Extract the (x, y) coordinate from the center of the cell holding the provided text.  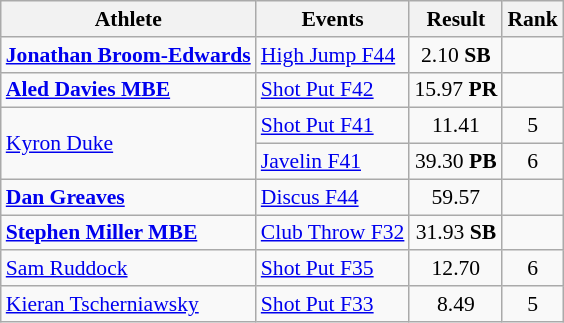
Shot Put F42 (333, 90)
Kieran Tscherniawsky (128, 304)
59.57 (456, 197)
31.93 SB (456, 233)
15.97 PR (456, 90)
Aled Davies MBE (128, 90)
Shot Put F35 (333, 269)
Athlete (128, 19)
High Jump F44 (333, 55)
Rank (532, 19)
8.49 (456, 304)
11.41 (456, 126)
Shot Put F41 (333, 126)
Stephen Miller MBE (128, 233)
Javelin F41 (333, 162)
Club Throw F32 (333, 233)
Result (456, 19)
39.30 PB (456, 162)
Jonathan Broom-Edwards (128, 55)
Shot Put F33 (333, 304)
Events (333, 19)
Kyron Duke (128, 144)
2.10 SB (456, 55)
Sam Ruddock (128, 269)
Dan Greaves (128, 197)
12.70 (456, 269)
Discus F44 (333, 197)
